Pinpoint the cell where the given text exists, returning its (x, y) midpoint coordinate. 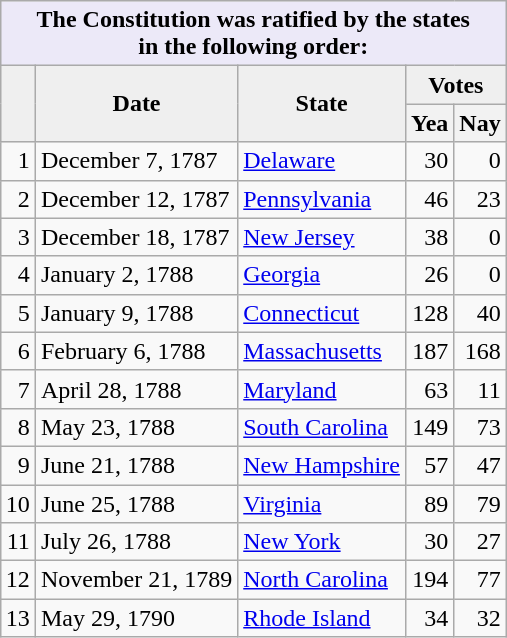
Georgia (322, 275)
June 25, 1788 (136, 503)
New Jersey (322, 237)
January 2, 1788 (136, 275)
New Hampshire (322, 465)
73 (480, 427)
May 23, 1788 (136, 427)
32 (480, 618)
26 (429, 275)
July 26, 1788 (136, 542)
149 (429, 427)
Virginia (322, 503)
8 (18, 427)
Yea (429, 123)
January 9, 1788 (136, 313)
23 (480, 199)
December 12, 1787 (136, 199)
Rhode Island (322, 618)
November 21, 1789 (136, 580)
77 (480, 580)
North Carolina (322, 580)
46 (429, 199)
6 (18, 351)
27 (480, 542)
2 (18, 199)
Massachusetts (322, 351)
April 28, 1788 (136, 389)
Votes (456, 85)
168 (480, 351)
The Constitution was ratified by the statesin the following order: (253, 34)
89 (429, 503)
7 (18, 389)
Pennsylvania (322, 199)
4 (18, 275)
10 (18, 503)
Delaware (322, 161)
May 29, 1790 (136, 618)
June 21, 1788 (136, 465)
Connecticut (322, 313)
187 (429, 351)
February 6, 1788 (136, 351)
194 (429, 580)
3 (18, 237)
63 (429, 389)
79 (480, 503)
1 (18, 161)
38 (429, 237)
34 (429, 618)
9 (18, 465)
Maryland (322, 389)
Nay (480, 123)
128 (429, 313)
47 (480, 465)
South Carolina (322, 427)
13 (18, 618)
State (322, 104)
5 (18, 313)
57 (429, 465)
December 7, 1787 (136, 161)
December 18, 1787 (136, 237)
40 (480, 313)
New York (322, 542)
Date (136, 104)
12 (18, 580)
